Search for the cell housing the specified text and yield its (x, y) center coordinate. 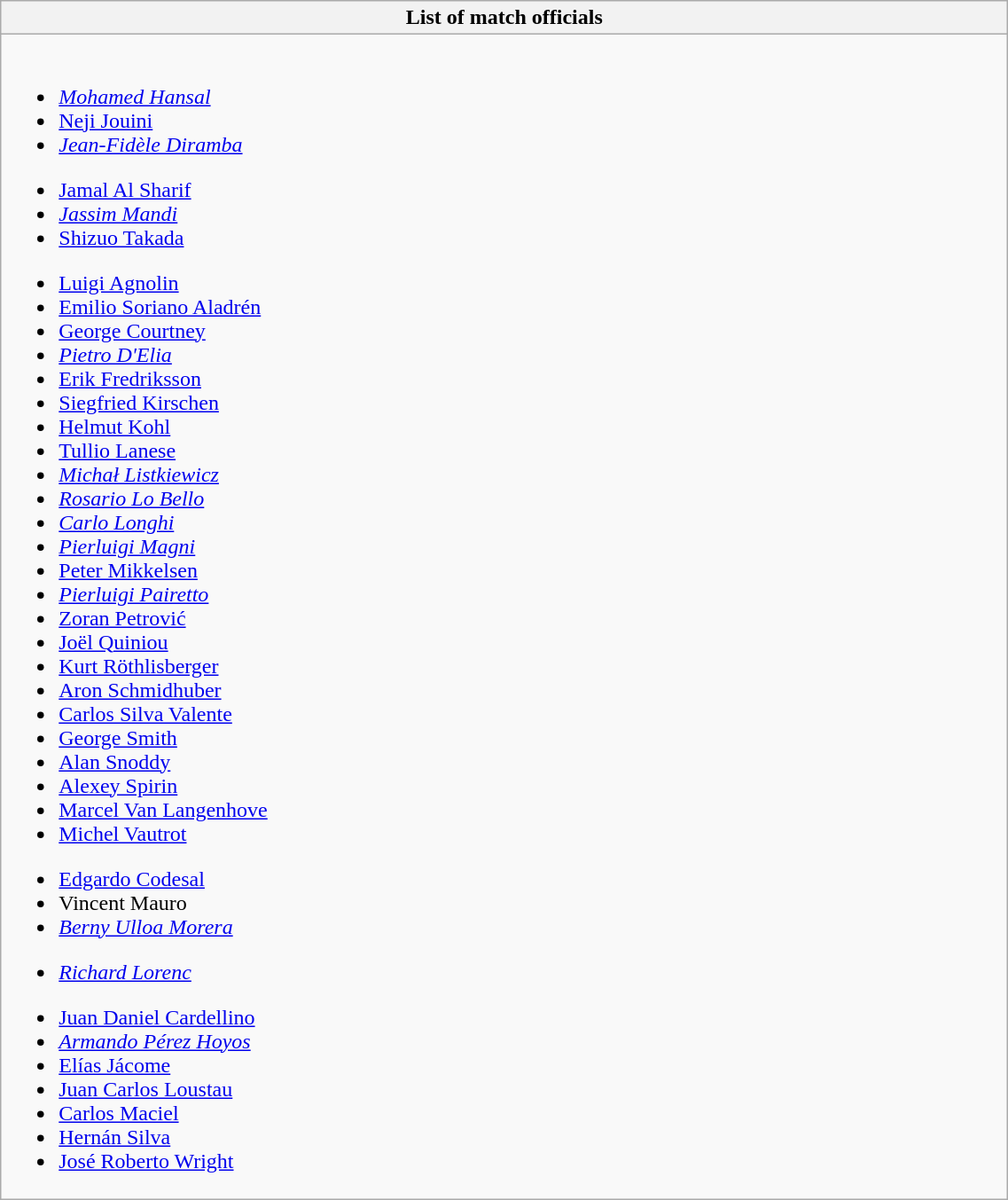
List of match officials (504, 18)
